From the cell containing the given text, extract its center point as [X, Y] coordinate. 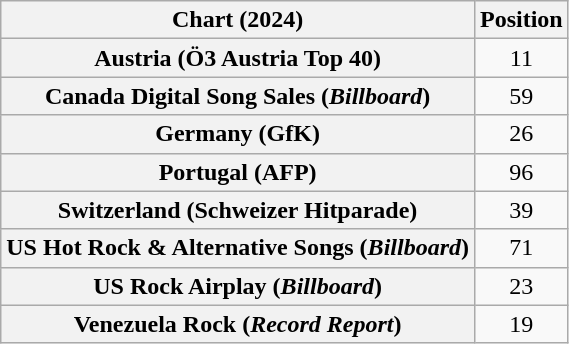
26 [521, 134]
Portugal (AFP) [238, 172]
71 [521, 248]
39 [521, 210]
US Hot Rock & Alternative Songs (Billboard) [238, 248]
Germany (GfK) [238, 134]
Venezuela Rock (Record Report) [238, 324]
Switzerland (Schweizer Hitparade) [238, 210]
Position [521, 20]
11 [521, 58]
Austria (Ö3 Austria Top 40) [238, 58]
59 [521, 96]
23 [521, 286]
Chart (2024) [238, 20]
96 [521, 172]
US Rock Airplay (Billboard) [238, 286]
Canada Digital Song Sales (Billboard) [238, 96]
19 [521, 324]
